Determine the [X, Y] coordinate at the center of the cell enclosing the given text.  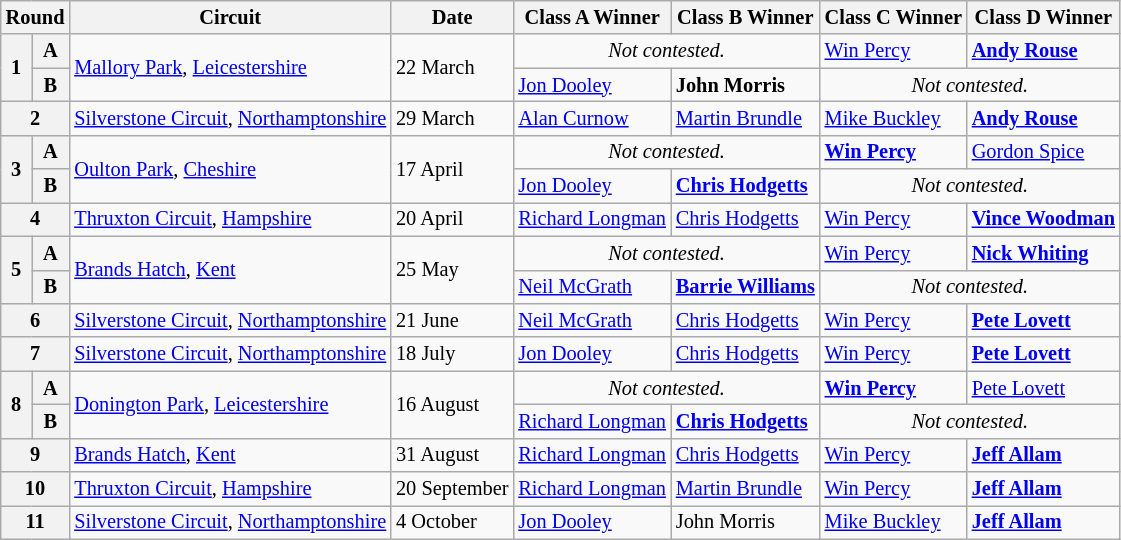
17 April [452, 168]
Barrie Williams [746, 287]
5 [16, 270]
6 [36, 320]
Gordon Spice [1044, 152]
Date [452, 17]
4 October [452, 522]
29 March [452, 118]
Circuit [230, 17]
3 [16, 168]
Nick Whiting [1044, 253]
18 July [452, 354]
Class A Winner [592, 17]
16 August [452, 404]
4 [36, 219]
8 [16, 404]
Donington Park, Leicestershire [230, 404]
7 [36, 354]
Round [36, 17]
10 [36, 489]
Oulton Park, Cheshire [230, 168]
9 [36, 455]
Alan Curnow [592, 118]
11 [36, 522]
20 September [452, 489]
31 August [452, 455]
2 [36, 118]
Vince Woodman [1044, 219]
Mallory Park, Leicestershire [230, 68]
25 May [452, 270]
1 [16, 68]
20 April [452, 219]
Class D Winner [1044, 17]
Class B Winner [746, 17]
22 March [452, 68]
21 June [452, 320]
Class C Winner [894, 17]
